Detect which cell encompasses the target text, then output its [X, Y] center coordinate. 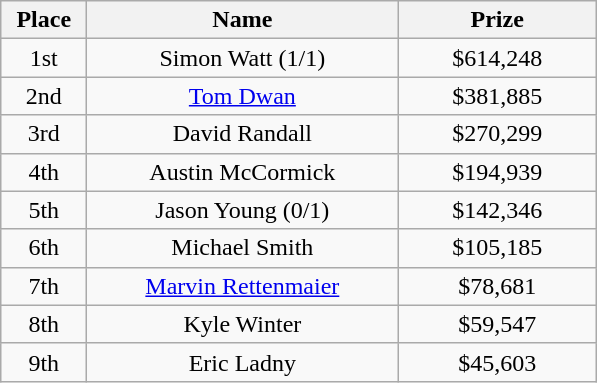
Marvin Rettenmaier [242, 286]
Simon Watt (1/1) [242, 58]
$270,299 [498, 134]
$78,681 [498, 286]
Austin McCormick [242, 172]
$381,885 [498, 96]
Prize [498, 20]
2nd [44, 96]
$614,248 [498, 58]
$194,939 [498, 172]
Jason Young (0/1) [242, 210]
7th [44, 286]
6th [44, 248]
Tom Dwan [242, 96]
4th [44, 172]
Kyle Winter [242, 324]
Name [242, 20]
$45,603 [498, 362]
3rd [44, 134]
$142,346 [498, 210]
5th [44, 210]
Eric Ladny [242, 362]
1st [44, 58]
8th [44, 324]
$105,185 [498, 248]
Michael Smith [242, 248]
9th [44, 362]
$59,547 [498, 324]
David Randall [242, 134]
Place [44, 20]
